Extract the (x, y) coordinate from the center of the cell holding the provided text.  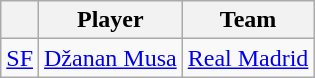
Real Madrid (248, 58)
Džanan Musa (111, 58)
Team (248, 20)
SF (20, 58)
Player (111, 20)
